From the cell containing the given text, extract its center point as (X, Y) coordinate. 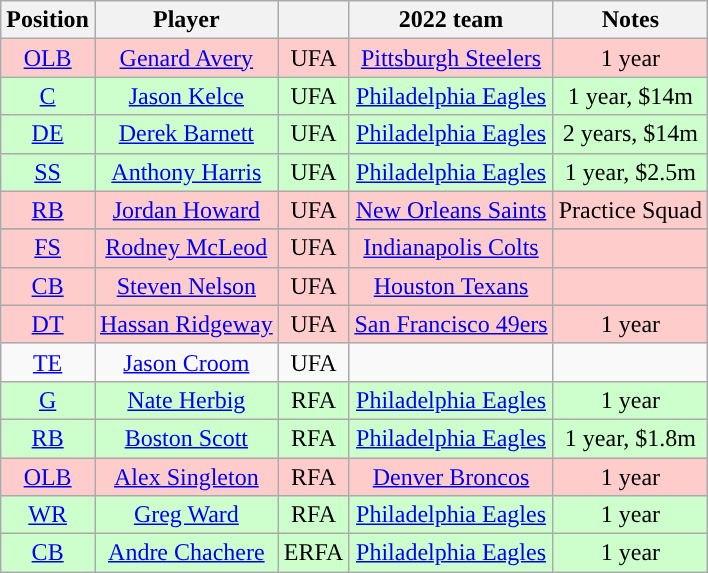
TE (48, 362)
C (48, 96)
New Orleans Saints (451, 210)
Alex Singleton (186, 477)
G (48, 400)
Position (48, 20)
Houston Texans (451, 286)
Derek Barnett (186, 134)
Hassan Ridgeway (186, 324)
Anthony Harris (186, 172)
2022 team (451, 20)
DE (48, 134)
WR (48, 515)
Indianapolis Colts (451, 248)
Jason Kelce (186, 96)
Jordan Howard (186, 210)
Nate Herbig (186, 400)
ERFA (314, 553)
SS (48, 172)
Notes (630, 20)
Rodney McLeod (186, 248)
Player (186, 20)
San Francisco 49ers (451, 324)
FS (48, 248)
1 year, $14m (630, 96)
Genard Avery (186, 58)
Denver Broncos (451, 477)
Practice Squad (630, 210)
Greg Ward (186, 515)
Jason Croom (186, 362)
2 years, $14m (630, 134)
Pittsburgh Steelers (451, 58)
1 year, $2.5m (630, 172)
1 year, $1.8m (630, 438)
DT (48, 324)
Steven Nelson (186, 286)
Andre Chachere (186, 553)
Boston Scott (186, 438)
